Scan for the cell matching the given text and deliver its (x, y) coordinate at center. 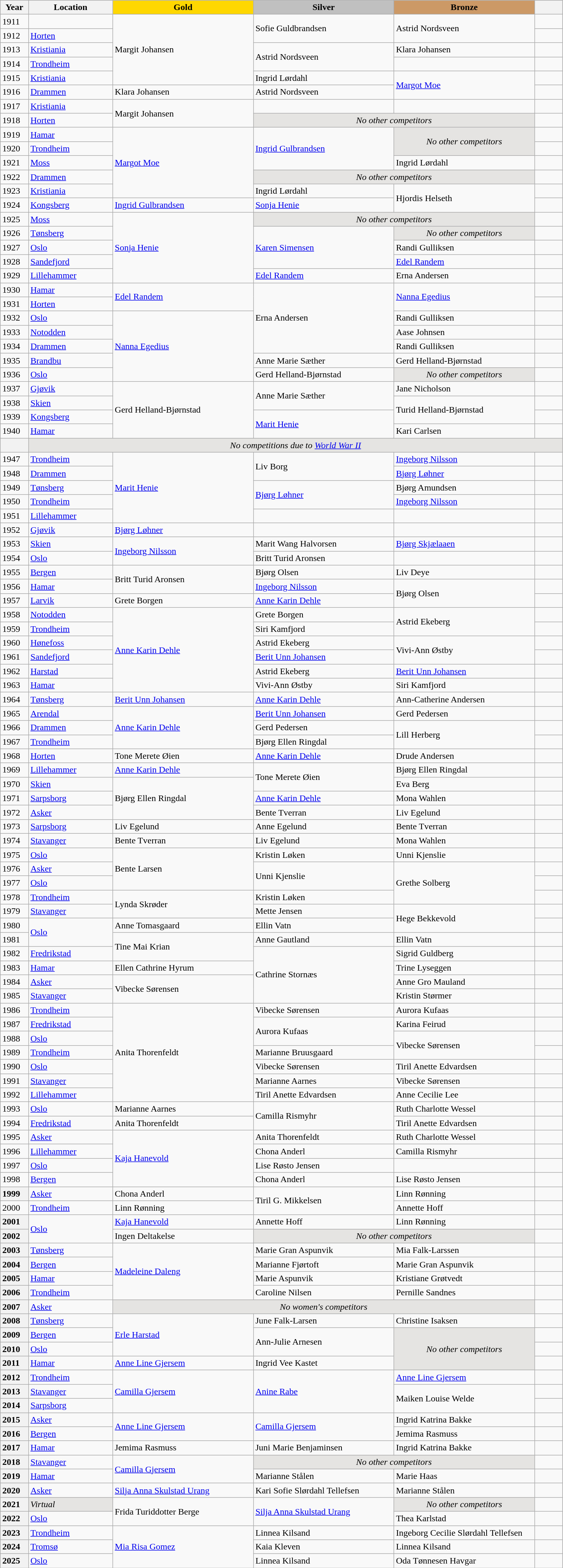
1962 (14, 671)
1918 (14, 120)
Maiken Louise Welde (464, 1398)
2005 (14, 1278)
Sofie Guldbrandsen (324, 29)
2001 (14, 1222)
1915 (14, 78)
1959 (14, 629)
Tine Mai Krian (183, 947)
1932 (14, 318)
2003 (14, 1250)
Ingeborg Cecilie Slørdahl Tellefsen (464, 1533)
Kristiane Grøtvedt (464, 1278)
Liv Borg (324, 466)
1968 (14, 756)
1933 (14, 332)
1967 (14, 742)
1994 (14, 1123)
1998 (14, 1180)
1936 (14, 374)
1981 (14, 939)
Anne Cecilie Lee (464, 1095)
Gold (183, 7)
Erle Harstad (183, 1335)
1956 (14, 586)
2008 (14, 1321)
1929 (14, 276)
1997 (14, 1165)
2012 (14, 1377)
No women's competitors (324, 1306)
Sigrid Guldberg (464, 954)
1995 (14, 1137)
Liv Deye (464, 572)
Anne Egelund (324, 826)
Larvik (71, 600)
Juni Marie Benjaminsen (324, 1448)
1935 (14, 360)
Turid Helland-Bjørnstad (464, 410)
Marit Wang Halvorsen (324, 544)
2013 (14, 1391)
Location (71, 7)
1958 (14, 614)
Caroline Nilsen (324, 1292)
Kaia Kleven (324, 1547)
Madeleine Daleng (183, 1271)
1931 (14, 304)
Drude Andersen (464, 756)
Anine Rabe (324, 1391)
1952 (14, 530)
1921 (14, 163)
2004 (14, 1264)
1988 (14, 1038)
Eva Berg (464, 784)
1947 (14, 459)
Karina Feirud (464, 1024)
Anne Tomasgaard (183, 925)
1924 (14, 205)
1993 (14, 1109)
1919 (14, 134)
Ingrid Vee Kastet (324, 1363)
2015 (14, 1420)
Lill Herberg (464, 735)
Hønefoss (71, 643)
1922 (14, 177)
1989 (14, 1052)
Arendal (71, 714)
Anne Gautland (324, 939)
1928 (14, 262)
2017 (14, 1448)
1949 (14, 488)
1984 (14, 982)
1954 (14, 558)
1948 (14, 473)
Marianne Bruusgaard (324, 1052)
1951 (14, 516)
Thea Karlstad (464, 1518)
Harstad (71, 671)
1917 (14, 106)
Lynda Skrøder (183, 904)
Ingen Deltakelse (183, 1236)
1938 (14, 403)
1953 (14, 544)
1980 (14, 925)
1974 (14, 840)
Christine Isaksen (464, 1321)
1996 (14, 1151)
1964 (14, 699)
Mia Risa Gomez (183, 1547)
1977 (14, 883)
Bjørg Amundsen (464, 488)
1926 (14, 233)
1973 (14, 826)
Kari Sofie Slørdahl Tellefsen (324, 1490)
1963 (14, 685)
1914 (14, 64)
2022 (14, 1518)
1969 (14, 770)
1970 (14, 784)
Tromsø (71, 1547)
Bente Larsen (183, 869)
1966 (14, 728)
1930 (14, 290)
Hege Bekkevold (464, 918)
1937 (14, 388)
1978 (14, 897)
2018 (14, 1462)
Pernille Sandnes (464, 1292)
No competitions due to World War II (295, 445)
2000 (14, 1208)
1990 (14, 1066)
Aase Johnsen (464, 332)
1940 (14, 431)
Virtual (71, 1504)
1979 (14, 911)
Kristin Størmer (464, 996)
1961 (14, 657)
1916 (14, 92)
Ann-Catherine Andersen (464, 699)
1927 (14, 247)
Marie Aspunvik (324, 1278)
1972 (14, 812)
1939 (14, 417)
Silver (324, 7)
2011 (14, 1363)
Bjørg Skjælaaen (464, 544)
1975 (14, 854)
2019 (14, 1476)
2007 (14, 1306)
1950 (14, 502)
1960 (14, 643)
Mette Jensen (324, 911)
Cathrine Stornæs (324, 975)
Ellen Cathrine Hyrum (183, 968)
1999 (14, 1194)
Ann-Julie Arnesen (324, 1342)
Anne Gro Mauland (464, 982)
2020 (14, 1490)
2009 (14, 1335)
Kari Carlsen (464, 431)
1987 (14, 1024)
2024 (14, 1547)
1982 (14, 954)
1976 (14, 869)
2023 (14, 1533)
Oda Tønnesen Havgar (464, 1561)
1925 (14, 219)
1986 (14, 1010)
1920 (14, 148)
Mia Falk-Larssen (464, 1250)
Tiril G. Mikkelsen (324, 1201)
Marie Haas (464, 1476)
Karen Simensen (324, 247)
2006 (14, 1292)
Year (14, 7)
1991 (14, 1081)
Frida Turiddotter Berge (183, 1511)
Trine Lyseggen (464, 968)
1983 (14, 968)
1912 (14, 36)
2014 (14, 1405)
1965 (14, 714)
2002 (14, 1236)
2010 (14, 1349)
1955 (14, 572)
2025 (14, 1561)
1985 (14, 996)
Marianne Fjørtoft (324, 1264)
1971 (14, 798)
1992 (14, 1095)
1913 (14, 50)
1911 (14, 22)
1957 (14, 600)
2021 (14, 1504)
June Falk-Larsen (324, 1321)
Brandbu (71, 360)
Hjordis Helseth (464, 198)
2016 (14, 1434)
1923 (14, 191)
Bronze (464, 7)
Jane Nicholson (464, 388)
Grethe Solberg (464, 883)
1934 (14, 346)
